Return the (x, y) coordinate for the center point of the cell that contains the specified text.  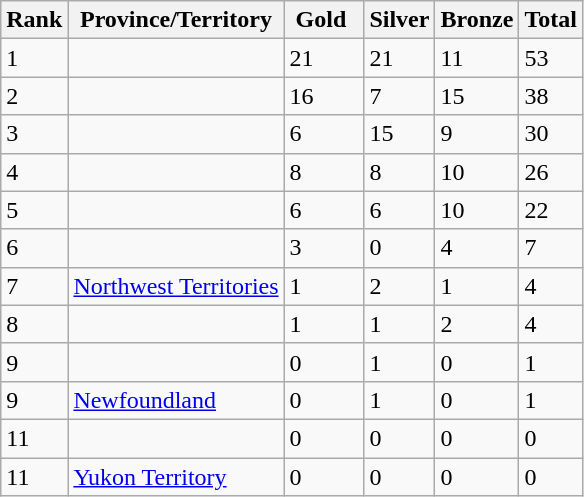
Gold (324, 20)
Total (551, 20)
Province/Territory (176, 20)
22 (551, 210)
Yukon Territory (176, 477)
38 (551, 96)
5 (34, 210)
Bronze (477, 20)
Newfoundland (176, 400)
26 (551, 172)
53 (551, 58)
Rank (34, 20)
16 (324, 96)
30 (551, 134)
Northwest Territories (176, 286)
Silver (400, 20)
